Provide the (x, y) coordinate of the cell's center where the given text is located.  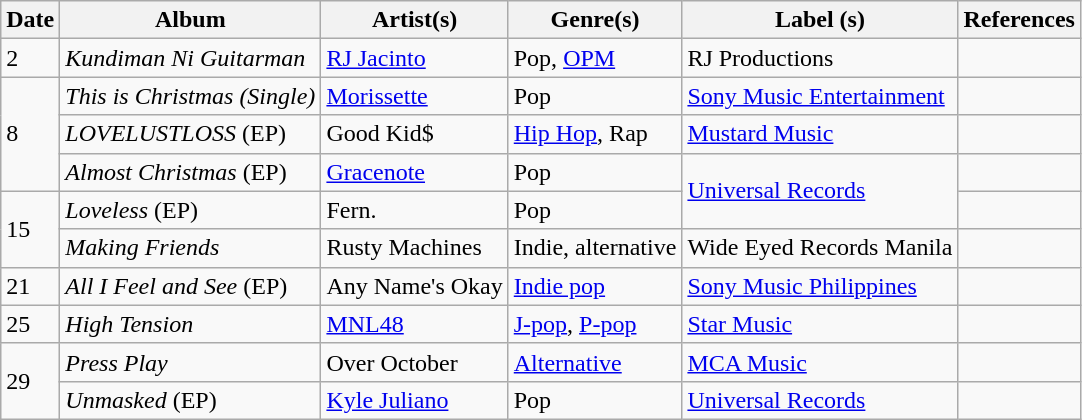
This is Christmas (Single) (190, 96)
Sony Music Philippines (820, 286)
Wide Eyed Records Manila (820, 248)
Indie, alternative (595, 248)
Artist(s) (414, 20)
Morissette (414, 96)
29 (30, 381)
Rusty Machines (414, 248)
Over October (414, 362)
15 (30, 229)
8 (30, 134)
Alternative (595, 362)
Almost Christmas (EP) (190, 172)
Sony Music Entertainment (820, 96)
Unmasked (EP) (190, 400)
Any Name's Okay (414, 286)
Kyle Juliano (414, 400)
J-pop, P-pop (595, 324)
Pop, OPM (595, 58)
MNL48 (414, 324)
Press Play (190, 362)
Fern. (414, 210)
Star Music (820, 324)
Mustard Music (820, 134)
Genre(s) (595, 20)
Good Kid$ (414, 134)
RJ Productions (820, 58)
Making Friends (190, 248)
Album (190, 20)
25 (30, 324)
21 (30, 286)
Hip Hop, Rap (595, 134)
Label (s) (820, 20)
References (1020, 20)
MCA Music (820, 362)
Gracenote (414, 172)
RJ Jacinto (414, 58)
Loveless (EP) (190, 210)
Kundiman Ni Guitarman (190, 58)
LOVELUSTLOSS (EP) (190, 134)
Date (30, 20)
2 (30, 58)
All I Feel and See (EP) (190, 286)
High Tension (190, 324)
Indie pop (595, 286)
